Scan for the cell matching the given text and deliver its [X, Y] coordinate at center. 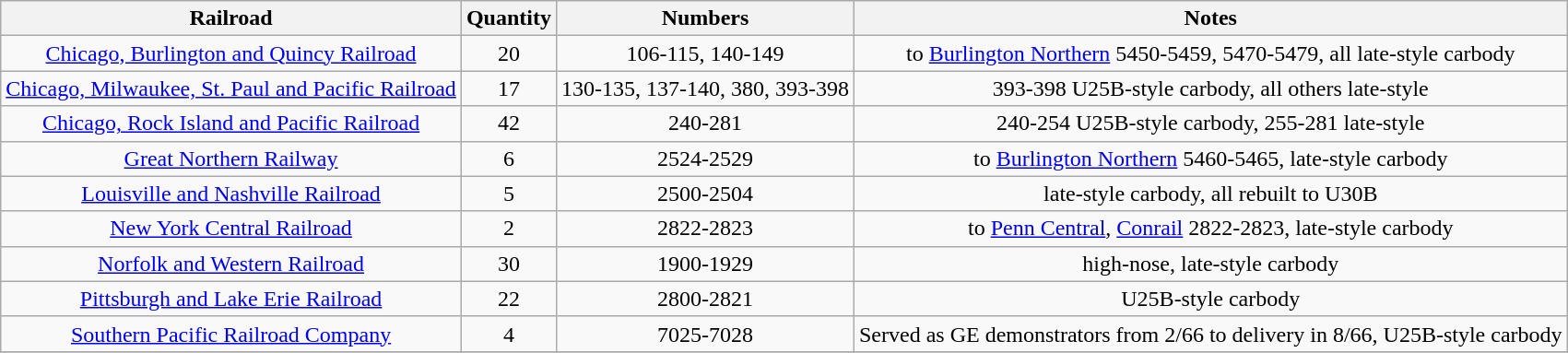
7025-7028 [704, 334]
5 [509, 194]
Chicago, Burlington and Quincy Railroad [231, 53]
Notes [1210, 18]
U25B-style carbody [1210, 299]
Railroad [231, 18]
2524-2529 [704, 159]
42 [509, 124]
to Burlington Northern 5450-5459, 5470-5479, all late-style carbody [1210, 53]
240-281 [704, 124]
2500-2504 [704, 194]
30 [509, 264]
New York Central Railroad [231, 229]
240-254 U25B-style carbody, 255-281 late-style [1210, 124]
Chicago, Rock Island and Pacific Railroad [231, 124]
393-398 U25B-style carbody, all others late-style [1210, 88]
4 [509, 334]
Great Northern Railway [231, 159]
106-115, 140-149 [704, 53]
20 [509, 53]
to Burlington Northern 5460-5465, late-style carbody [1210, 159]
Served as GE demonstrators from 2/66 to delivery in 8/66, U25B-style carbody [1210, 334]
2800-2821 [704, 299]
high-nose, late-style carbody [1210, 264]
to Penn Central, Conrail 2822-2823, late-style carbody [1210, 229]
Chicago, Milwaukee, St. Paul and Pacific Railroad [231, 88]
1900-1929 [704, 264]
Pittsburgh and Lake Erie Railroad [231, 299]
late-style carbody, all rebuilt to U30B [1210, 194]
Norfolk and Western Railroad [231, 264]
Southern Pacific Railroad Company [231, 334]
Louisville and Nashville Railroad [231, 194]
6 [509, 159]
2822-2823 [704, 229]
130-135, 137-140, 380, 393-398 [704, 88]
17 [509, 88]
Numbers [704, 18]
22 [509, 299]
Quantity [509, 18]
2 [509, 229]
